Scan for the cell matching the given text and deliver its [x, y] coordinate at center. 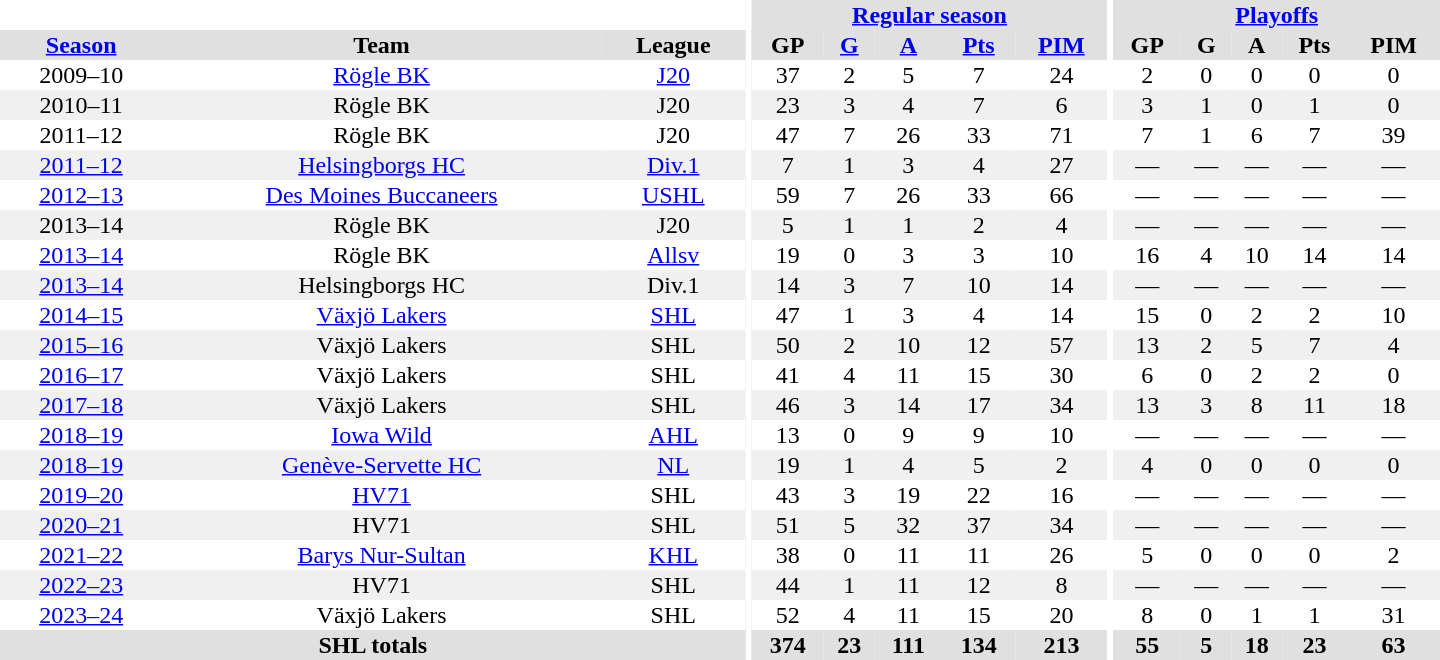
Barys Nur-Sultan [381, 555]
51 [788, 525]
2021–22 [81, 555]
Playoffs [1276, 15]
57 [1062, 345]
2014–15 [81, 315]
24 [1062, 75]
2022–23 [81, 585]
2009–10 [81, 75]
374 [788, 645]
2019–20 [81, 495]
Allsv [674, 255]
League [674, 45]
213 [1062, 645]
2016–17 [81, 375]
43 [788, 495]
2023–24 [81, 615]
17 [978, 405]
SHL totals [373, 645]
71 [1062, 135]
USHL [674, 195]
27 [1062, 165]
NL [674, 465]
46 [788, 405]
20 [1062, 615]
52 [788, 615]
2010–11 [81, 105]
2020–21 [81, 525]
111 [908, 645]
Genève-Servette HC [381, 465]
Regular season [929, 15]
Des Moines Buccaneers [381, 195]
39 [1394, 135]
50 [788, 345]
41 [788, 375]
55 [1147, 645]
Team [381, 45]
KHL [674, 555]
2012–13 [81, 195]
134 [978, 645]
30 [1062, 375]
Season [81, 45]
66 [1062, 195]
38 [788, 555]
2017–18 [81, 405]
44 [788, 585]
63 [1394, 645]
2015–16 [81, 345]
32 [908, 525]
Iowa Wild [381, 435]
59 [788, 195]
AHL [674, 435]
31 [1394, 615]
22 [978, 495]
